Return (x, y) of the center of cell containing provided text 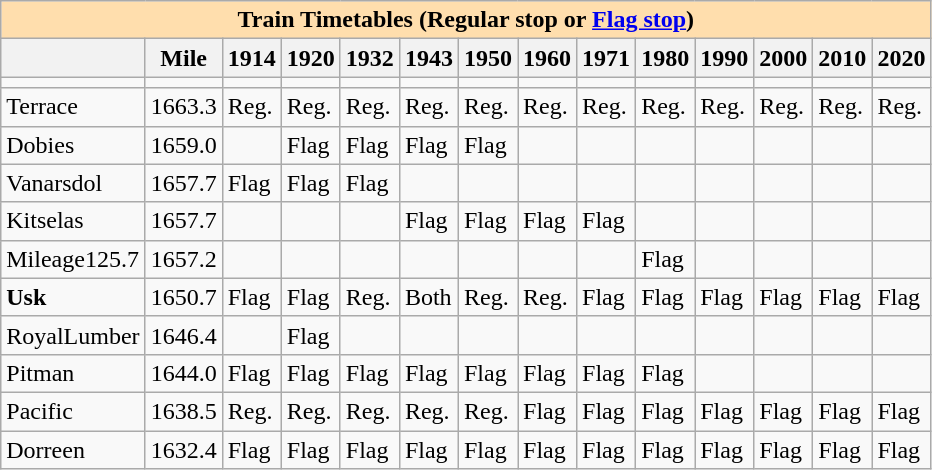
1932 (370, 58)
1960 (548, 58)
1638.5 (184, 411)
1644.0 (184, 373)
1646.4 (184, 335)
Vanarsdol (73, 183)
1920 (310, 58)
Kitselas (73, 221)
Usk (73, 297)
2000 (784, 58)
1990 (724, 58)
Train Timetables (Regular stop or Flag stop) (466, 20)
1663.3 (184, 107)
1943 (428, 58)
Pitman (73, 373)
1650.7 (184, 297)
Dobies (73, 145)
1657.2 (184, 259)
Both (428, 297)
1914 (252, 58)
Terrace (73, 107)
1632.4 (184, 449)
1950 (488, 58)
Mileage125.7 (73, 259)
Pacific (73, 411)
Mile (184, 58)
2020 (902, 58)
1980 (666, 58)
1971 (606, 58)
RoyalLumber (73, 335)
1659.0 (184, 145)
2010 (842, 58)
Dorreen (73, 449)
